Provide the [X, Y] coordinate of the cell's center where the given text is located.  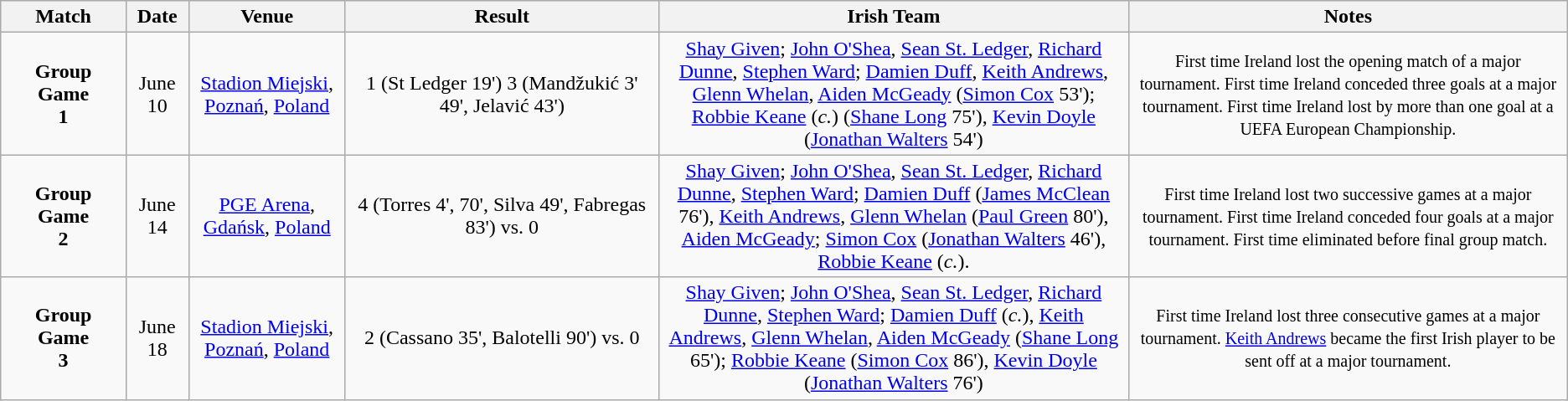
Date [157, 17]
June 14 [157, 216]
Group Game 1 [64, 94]
Result [502, 17]
Notes [1348, 17]
4 (Torres 4', 70', Silva 49', Fabregas 83') vs. 0 [502, 216]
Match [64, 17]
Group Game 2 [64, 216]
1 (St Ledger 19') 3 (Mandžukić 3' 49', Jelavić 43') [502, 94]
June 10 [157, 94]
Group Game 3 [64, 338]
2 (Cassano 35', Balotelli 90') vs. 0 [502, 338]
Irish Team [893, 17]
Venue [266, 17]
June 18 [157, 338]
PGE Arena,Gdańsk, Poland [266, 216]
